Scan for the cell matching the given text and deliver its [X, Y] coordinate at center. 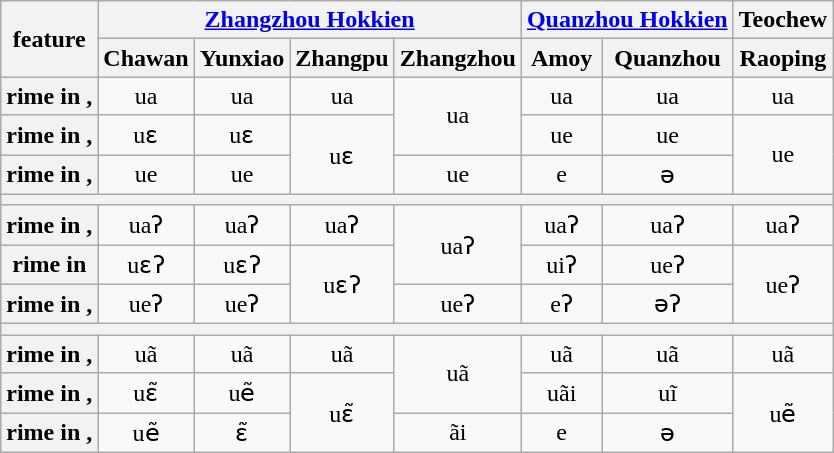
Zhangzhou [458, 58]
eʔ [562, 304]
Quanzhou Hokkien [627, 20]
Chawan [146, 58]
Zhangpu [342, 58]
Quanzhou [668, 58]
ɛ̃ [242, 432]
uiʔ [562, 265]
Zhangzhou Hokkien [310, 20]
ãi [458, 432]
rime in [50, 265]
uãi [562, 393]
Yunxiao [242, 58]
Raoping [783, 58]
Teochew [783, 20]
feature [50, 39]
uĩ [668, 393]
əʔ [668, 304]
Amoy [562, 58]
